Capture the cell that displays the provided text and extract its [X, Y] central coordinate. 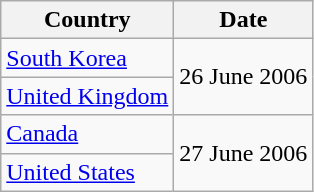
United Kingdom [88, 96]
27 June 2006 [244, 153]
Canada [88, 134]
United States [88, 172]
26 June 2006 [244, 77]
South Korea [88, 58]
Date [244, 20]
Country [88, 20]
